Scan for the cell matching the given text and deliver its (X, Y) coordinate at center. 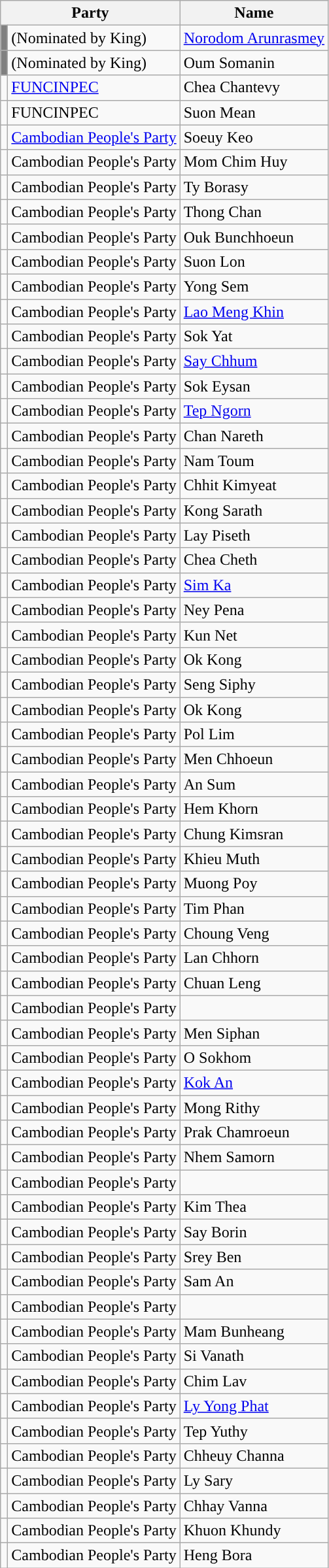
Heng Bora (254, 1556)
Srey Ben (254, 1257)
Chea Chantevy (254, 88)
Nhem Samorn (254, 1158)
Mom Chim Huy (254, 162)
Kim Thea (254, 1207)
Lan Chhorn (254, 958)
Muong Poy (254, 884)
O Sokhom (254, 1058)
Say Borin (254, 1232)
Ly Sary (254, 1480)
Kun Net (254, 635)
Thong Chan (254, 212)
Si Vanath (254, 1356)
Chhay Vanna (254, 1505)
Name (254, 13)
An Sum (254, 784)
Lay Piseth (254, 535)
Yong Sem (254, 286)
Oum Somanin (254, 63)
Kok An (254, 1082)
Pol Lim (254, 735)
Choung Veng (254, 933)
Chung Kimsran (254, 834)
Lao Meng Khin (254, 312)
Men Chhoeun (254, 759)
Ty Borasy (254, 187)
Say Chhum (254, 361)
Tep Yuthy (254, 1431)
Norodom Arunrasmey (254, 38)
Men Siphan (254, 1033)
Ney Pena (254, 610)
Chheuy Channa (254, 1456)
Tep Ngorn (254, 411)
Khieu Muth (254, 859)
Ouk Bunchhoeun (254, 237)
Sok Eysan (254, 386)
Sim Ka (254, 585)
Mam Bunheang (254, 1331)
Suon Mean (254, 112)
Seng Siphy (254, 684)
Sam An (254, 1282)
Chim Lav (254, 1381)
Chea Cheth (254, 560)
Nam Toum (254, 461)
Prak Chamroeun (254, 1133)
Chan Nareth (254, 436)
Tim Phan (254, 909)
Hem Khorn (254, 809)
Soeuy Keo (254, 137)
Sok Yat (254, 337)
Khuon Khundy (254, 1531)
Chhit Kimyeat (254, 486)
Chuan Leng (254, 983)
Ly Yong Phat (254, 1406)
Kong Sarath (254, 510)
Mong Rithy (254, 1108)
Party (90, 13)
Suon Lon (254, 261)
